Provide the [x, y] coordinate of the cell's center where the given text is located.  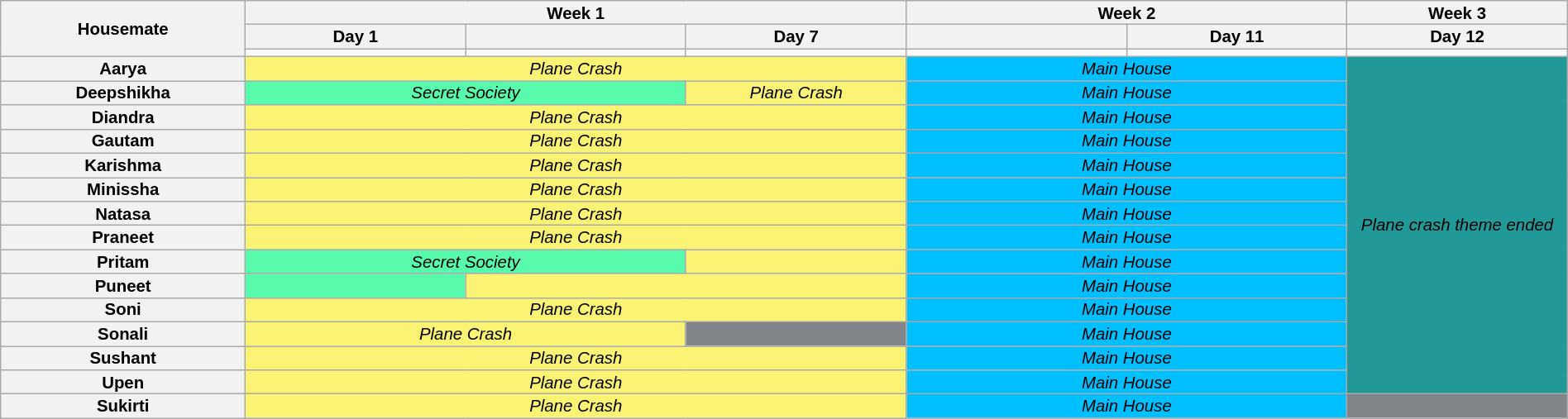
Upen [123, 382]
Sukirti [123, 405]
Puneet [123, 286]
Day 7 [796, 36]
Week 2 [1126, 12]
Sushant [123, 357]
Natasa [123, 213]
Deepshikha [123, 93]
Sonali [123, 334]
Soni [123, 309]
Week 1 [576, 12]
Gautam [123, 140]
Karishma [123, 165]
Pritam [123, 261]
Aarya [123, 68]
Minissha [123, 188]
Housemate [123, 28]
Day 11 [1236, 36]
Diandra [123, 117]
Plane crash theme ended [1457, 225]
Week 3 [1457, 12]
Praneet [123, 236]
Day 1 [356, 36]
Day 12 [1457, 36]
